From the cell containing the given text, extract its center point as [X, Y] coordinate. 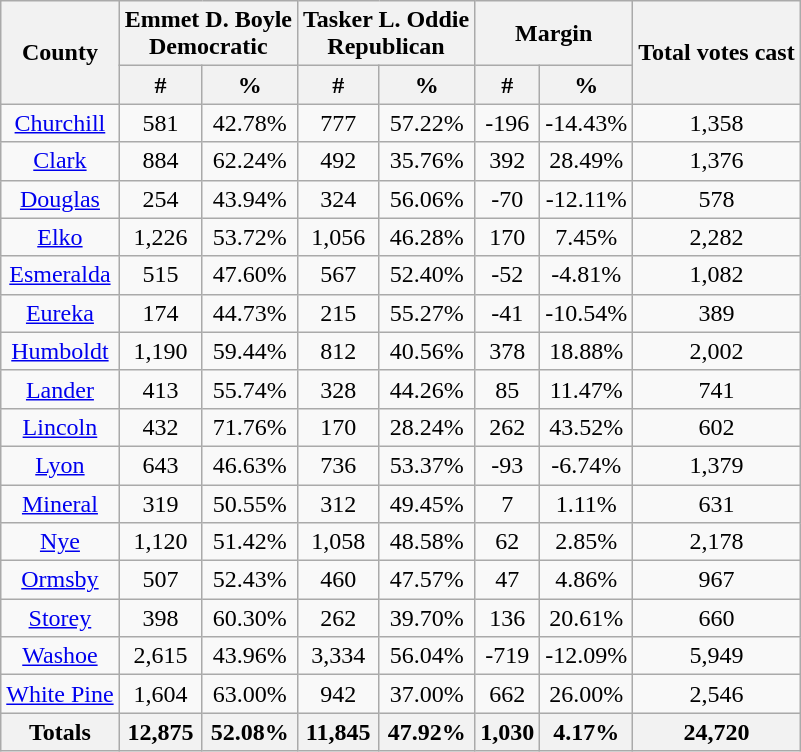
136 [508, 618]
1,030 [508, 732]
324 [338, 199]
7.45% [586, 237]
967 [717, 580]
4.86% [586, 580]
777 [338, 123]
328 [338, 389]
942 [338, 694]
460 [338, 580]
Margin [554, 34]
884 [160, 161]
11.47% [586, 389]
7 [508, 503]
47.92% [427, 732]
1,604 [160, 694]
4.17% [586, 732]
Lyon [60, 465]
43.94% [250, 199]
567 [338, 275]
389 [717, 313]
43.96% [250, 656]
-12.09% [586, 656]
-14.43% [586, 123]
85 [508, 389]
Tasker L. OddieRepublican [386, 34]
46.63% [250, 465]
-93 [508, 465]
71.76% [250, 427]
1,379 [717, 465]
Totals [60, 732]
42.78% [250, 123]
1,376 [717, 161]
Clark [60, 161]
378 [508, 351]
52.08% [250, 732]
49.45% [427, 503]
2,002 [717, 351]
1,056 [338, 237]
Esmeralda [60, 275]
215 [338, 313]
-6.74% [586, 465]
Humboldt [60, 351]
18.88% [586, 351]
56.06% [427, 199]
1,120 [160, 542]
28.24% [427, 427]
1,082 [717, 275]
12,875 [160, 732]
White Pine [60, 694]
47.60% [250, 275]
40.56% [427, 351]
26.00% [586, 694]
319 [160, 503]
47.57% [427, 580]
492 [338, 161]
20.61% [586, 618]
Storey [60, 618]
46.28% [427, 237]
Ormsby [60, 580]
53.37% [427, 465]
Emmet D. BoyleDemocratic [208, 34]
55.27% [427, 313]
62.24% [250, 161]
-70 [508, 199]
312 [338, 503]
50.55% [250, 503]
3,334 [338, 656]
736 [338, 465]
56.04% [427, 656]
53.72% [250, 237]
2.85% [586, 542]
52.43% [250, 580]
413 [160, 389]
51.42% [250, 542]
Lander [60, 389]
-719 [508, 656]
398 [160, 618]
Lincoln [60, 427]
392 [508, 161]
254 [160, 199]
County [60, 52]
-52 [508, 275]
2,615 [160, 656]
57.22% [427, 123]
Eureka [60, 313]
2,546 [717, 694]
Mineral [60, 503]
1,358 [717, 123]
2,178 [717, 542]
1,058 [338, 542]
28.49% [586, 161]
-196 [508, 123]
Washoe [60, 656]
5,949 [717, 656]
643 [160, 465]
-41 [508, 313]
44.26% [427, 389]
432 [160, 427]
35.76% [427, 161]
Total votes cast [717, 52]
Nye [60, 542]
Douglas [60, 199]
2,282 [717, 237]
47 [508, 580]
631 [717, 503]
1.11% [586, 503]
44.73% [250, 313]
741 [717, 389]
24,720 [717, 732]
39.70% [427, 618]
812 [338, 351]
63.00% [250, 694]
-10.54% [586, 313]
581 [160, 123]
37.00% [427, 694]
660 [717, 618]
52.40% [427, 275]
662 [508, 694]
174 [160, 313]
48.58% [427, 542]
-12.11% [586, 199]
11,845 [338, 732]
1,190 [160, 351]
60.30% [250, 618]
507 [160, 580]
578 [717, 199]
515 [160, 275]
602 [717, 427]
-4.81% [586, 275]
Elko [60, 237]
59.44% [250, 351]
1,226 [160, 237]
62 [508, 542]
43.52% [586, 427]
55.74% [250, 389]
Churchill [60, 123]
